Capture the cell that displays the provided text and extract its (X, Y) central coordinate. 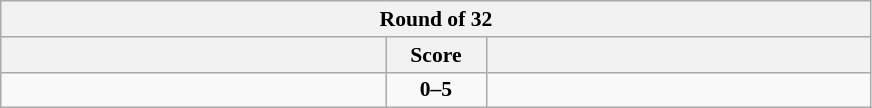
Round of 32 (436, 19)
Score (436, 55)
0–5 (436, 90)
